Return the (X, Y) coordinate for the center point of the cell that contains the specified text.  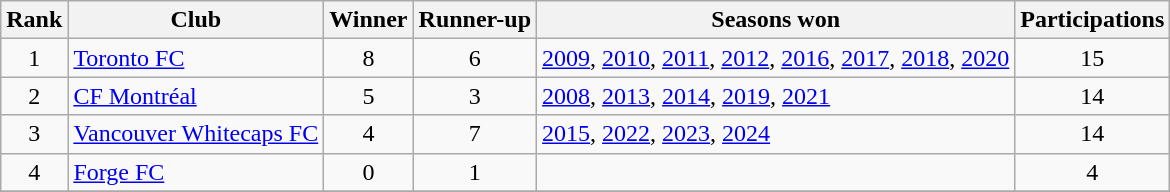
2009, 2010, 2011, 2012, 2016, 2017, 2018, 2020 (776, 58)
15 (1092, 58)
2015, 2022, 2023, 2024 (776, 134)
Seasons won (776, 20)
CF Montréal (196, 96)
7 (475, 134)
5 (368, 96)
Rank (34, 20)
8 (368, 58)
2 (34, 96)
6 (475, 58)
Runner-up (475, 20)
2008, 2013, 2014, 2019, 2021 (776, 96)
Participations (1092, 20)
Vancouver Whitecaps FC (196, 134)
Club (196, 20)
Toronto FC (196, 58)
Winner (368, 20)
0 (368, 172)
Forge FC (196, 172)
